Extract the (X, Y) coordinate from the center of the cell holding the provided text.  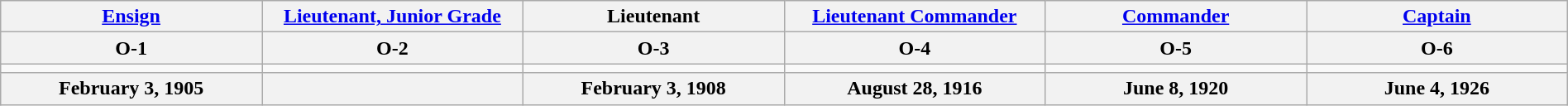
June 8, 1920 (1176, 89)
Lieutenant, Junior Grade (392, 17)
June 4, 1926 (1437, 89)
O-1 (131, 48)
Ensign (131, 17)
Lieutenant (653, 17)
August 28, 1916 (915, 89)
O-3 (653, 48)
February 3, 1908 (653, 89)
Lieutenant Commander (915, 17)
Captain (1437, 17)
Commander (1176, 17)
O-2 (392, 48)
O-6 (1437, 48)
O-4 (915, 48)
O-5 (1176, 48)
February 3, 1905 (131, 89)
